Return the [x, y] coordinate for the center point of the cell that contains the specified text.  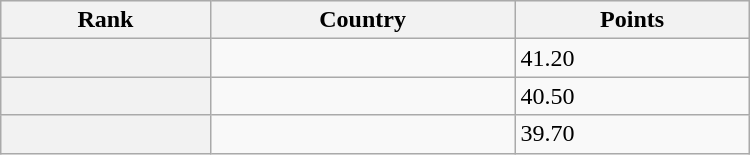
Rank [106, 20]
41.20 [632, 58]
Country [362, 20]
40.50 [632, 96]
39.70 [632, 134]
Points [632, 20]
